Return the (x, y) coordinate for the center point of the cell that contains the specified text.  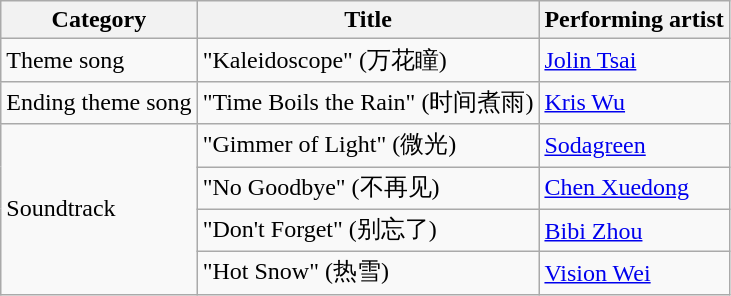
Category (99, 20)
Soundtrack (99, 209)
"Don't Forget" (别忘了) (368, 230)
"No Goodbye" (不再见) (368, 188)
Theme song (99, 60)
Ending theme song (99, 102)
Jolin Tsai (634, 60)
Title (368, 20)
Vision Wei (634, 274)
"Gimmer of Light" (微光) (368, 146)
Bibi Zhou (634, 230)
"Kaleidoscope" (万花瞳) (368, 60)
"Time Boils the Rain" (时间煮雨) (368, 102)
Sodagreen (634, 146)
"Hot Snow" (热雪) (368, 274)
Kris Wu (634, 102)
Performing artist (634, 20)
Chen Xuedong (634, 188)
